Locate the cell with the specified text and output its [X, Y] center coordinate. 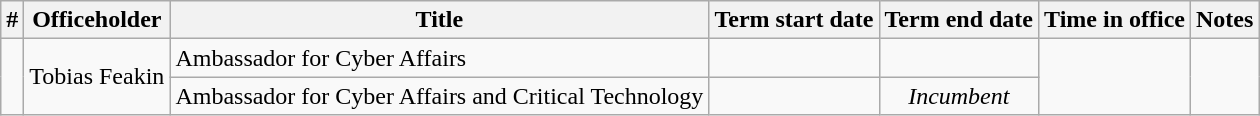
Term start date [794, 20]
Time in office [1115, 20]
Ambassador for Cyber Affairs and Critical Technology [440, 96]
Officeholder [97, 20]
Tobias Feakin [97, 77]
Ambassador for Cyber Affairs [440, 58]
Notes [1224, 20]
# [12, 20]
Incumbent [959, 96]
Term end date [959, 20]
Title [440, 20]
